Locate the cell with the specified text and output its (X, Y) center coordinate. 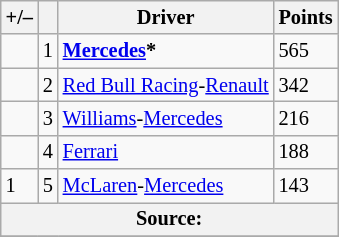
Points (306, 17)
565 (306, 51)
143 (306, 186)
2 (48, 85)
Williams-Mercedes (166, 118)
4 (48, 152)
Driver (166, 17)
Source: (170, 219)
188 (306, 152)
+/– (20, 17)
McLaren-Mercedes (166, 186)
3 (48, 118)
216 (306, 118)
Ferrari (166, 152)
5 (48, 186)
342 (306, 85)
Mercedes* (166, 51)
Red Bull Racing-Renault (166, 85)
